Scan for the cell matching the given text and deliver its (X, Y) coordinate at center. 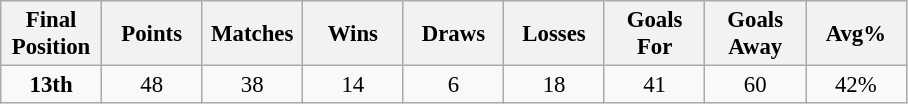
42% (856, 85)
38 (252, 85)
Wins (354, 34)
Goals For (654, 34)
48 (152, 85)
41 (654, 85)
18 (554, 85)
Final Position (52, 34)
60 (756, 85)
Draws (454, 34)
13th (52, 85)
14 (354, 85)
Losses (554, 34)
Matches (252, 34)
6 (454, 85)
Points (152, 34)
Avg% (856, 34)
Goals Away (756, 34)
